Extract the (X, Y) coordinate from the center of the cell holding the provided text.  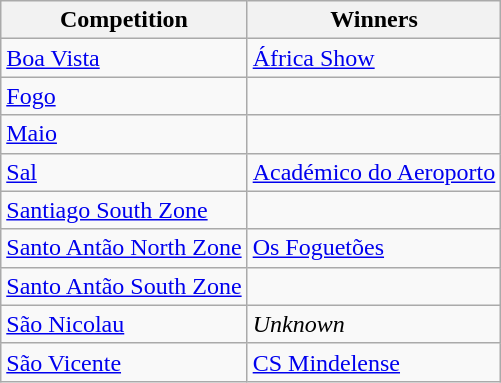
Winners (374, 20)
Fogo (124, 96)
Sal (124, 172)
Santo Antão North Zone (124, 248)
Santo Antão South Zone (124, 286)
Académico do Aeroporto (374, 172)
Maio (124, 134)
CS Mindelense (374, 362)
Santiago South Zone (124, 210)
Unknown (374, 324)
Competition (124, 20)
São Vicente (124, 362)
Boa Vista (124, 58)
Os Foguetões (374, 248)
São Nicolau (124, 324)
África Show (374, 58)
